Return (x, y) of the center of cell containing provided text 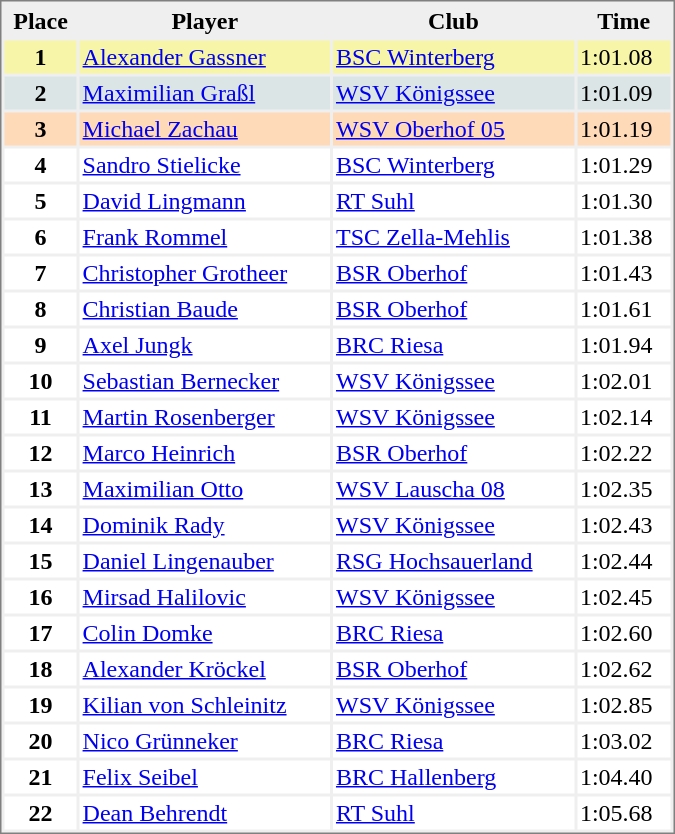
1:02.60 (624, 632)
Player (205, 20)
5 (40, 200)
1:01.08 (624, 56)
Nico Grünneker (205, 740)
13 (40, 488)
10 (40, 380)
1:04.40 (624, 776)
20 (40, 740)
Alexander Gassner (205, 56)
WSV Lauscha 08 (454, 488)
Place (40, 20)
1:01.19 (624, 128)
17 (40, 632)
12 (40, 452)
Colin Domke (205, 632)
1:01.94 (624, 344)
1:02.85 (624, 704)
RSG Hochsauerland (454, 560)
7 (40, 272)
Marco Heinrich (205, 452)
TSC Zella-Mehlis (454, 236)
14 (40, 524)
Maximilian Graßl (205, 92)
Christopher Grotheer (205, 272)
1:02.35 (624, 488)
1:02.43 (624, 524)
Alexander Kröckel (205, 668)
Felix Seibel (205, 776)
David Lingmann (205, 200)
19 (40, 704)
16 (40, 596)
1:02.14 (624, 416)
Kilian von Schleinitz (205, 704)
4 (40, 164)
6 (40, 236)
2 (40, 92)
1:01.30 (624, 200)
Frank Rommel (205, 236)
1:01.43 (624, 272)
Martin Rosenberger (205, 416)
18 (40, 668)
1:01.29 (624, 164)
21 (40, 776)
15 (40, 560)
1:02.62 (624, 668)
11 (40, 416)
Daniel Lingenauber (205, 560)
BRC Hallenberg (454, 776)
1:02.01 (624, 380)
Maximilian Otto (205, 488)
1:03.02 (624, 740)
Michael Zachau (205, 128)
22 (40, 812)
1:05.68 (624, 812)
9 (40, 344)
Club (454, 20)
Dean Behrendt (205, 812)
Sebastian Bernecker (205, 380)
1:02.22 (624, 452)
1:02.45 (624, 596)
1:01.61 (624, 308)
Christian Baude (205, 308)
3 (40, 128)
1:02.44 (624, 560)
Time (624, 20)
1:01.09 (624, 92)
1 (40, 56)
Sandro Stielicke (205, 164)
Dominik Rady (205, 524)
WSV Oberhof 05 (454, 128)
Mirsad Halilovic (205, 596)
8 (40, 308)
1:01.38 (624, 236)
Axel Jungk (205, 344)
